Determine the (X, Y) coordinate at the center of the cell enclosing the given text.  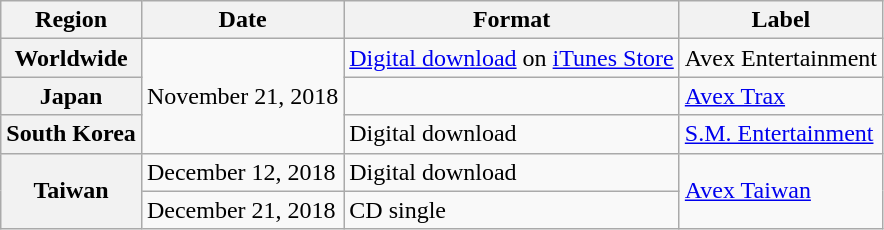
Taiwan (72, 191)
Label (780, 20)
Avex Trax (780, 96)
S.M. Entertainment (780, 134)
Avex Entertainment (780, 58)
Format (512, 20)
November 21, 2018 (242, 96)
December 12, 2018 (242, 172)
Avex Taiwan (780, 191)
South Korea (72, 134)
Date (242, 20)
Worldwide (72, 58)
Japan (72, 96)
Digital download on iTunes Store (512, 58)
December 21, 2018 (242, 210)
Region (72, 20)
CD single (512, 210)
